Output the (x, y) coordinate of the center of the cell containing the given text.  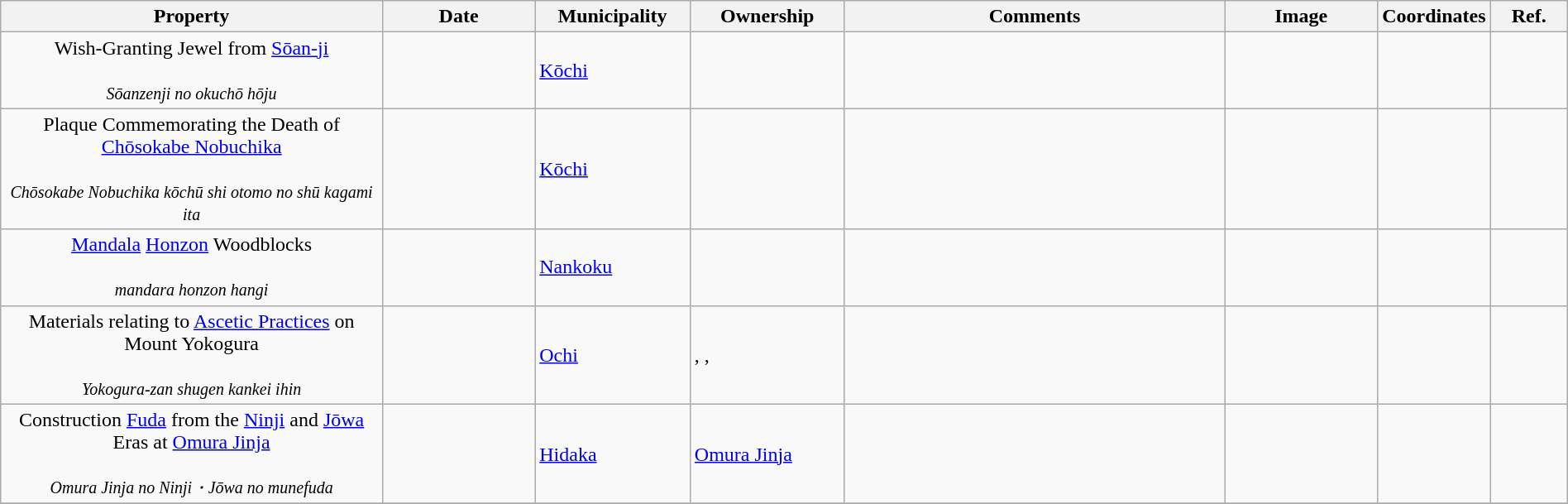
Comments (1035, 17)
Plaque Commemorating the Death of Chōsokabe NobuchikaChōsokabe Nobuchika kōchū shi otomo no shū kagami ita (192, 169)
Date (458, 17)
Wish-Granting Jewel from Sōan-jiSōanzenji no okuchō hōju (192, 70)
Municipality (613, 17)
Hidaka (613, 454)
Image (1302, 17)
Materials relating to Ascetic Practices on Mount YokoguraYokogura-zan shugen kankei ihin (192, 354)
Mandala Honzon Woodblocksmandara honzon hangi (192, 267)
Nankoku (613, 267)
Ochi (613, 354)
Ownership (767, 17)
Ref. (1528, 17)
Property (192, 17)
Omura Jinja (767, 454)
Construction Fuda from the Ninji and Jōwa Eras at Omura JinjaOmura Jinja no Ninji・Jōwa no munefuda (192, 454)
Coordinates (1434, 17)
, , (767, 354)
